Capture the cell that displays the provided text and extract its (x, y) central coordinate. 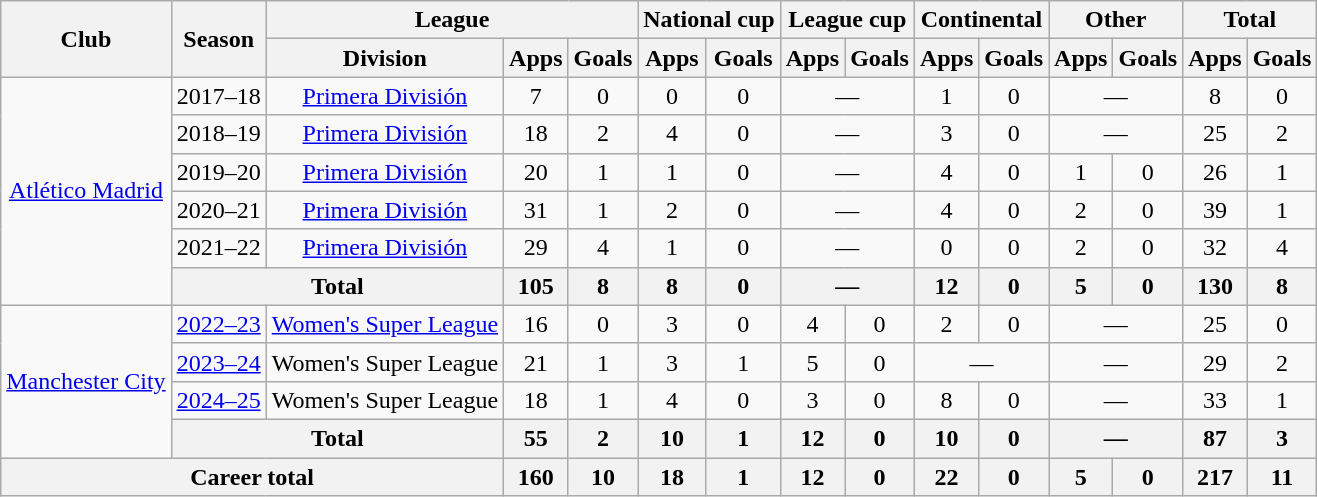
20 (536, 172)
21 (536, 362)
Manchester City (86, 381)
7 (536, 96)
2021–22 (218, 248)
33 (1215, 400)
2017–18 (218, 96)
National cup (709, 20)
League cup (847, 20)
11 (1282, 477)
26 (1215, 172)
2020–21 (218, 210)
Atlético Madrid (86, 191)
Club (86, 39)
55 (536, 438)
32 (1215, 248)
League (452, 20)
217 (1215, 477)
Continental (981, 20)
31 (536, 210)
2019–20 (218, 172)
22 (946, 477)
2023–24 (218, 362)
16 (536, 324)
Career total (252, 477)
2018–19 (218, 134)
130 (1215, 286)
39 (1215, 210)
Other (1116, 20)
160 (536, 477)
Division (384, 58)
87 (1215, 438)
Season (218, 39)
2022–23 (218, 324)
2024–25 (218, 400)
105 (536, 286)
